Output the [x, y] coordinate of the center of the cell containing the given text.  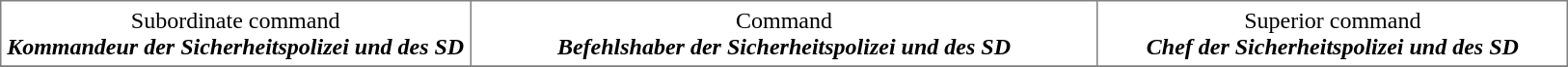
CommandBefehlshaber der Sicherheitspolizei und des SD [784, 34]
Subordinate commandKommandeur der Sicherheitspolizei und des SD [235, 34]
Superior commandChef der Sicherheitspolizei und des SD [1333, 34]
